Capture the cell that displays the provided text and extract its [X, Y] central coordinate. 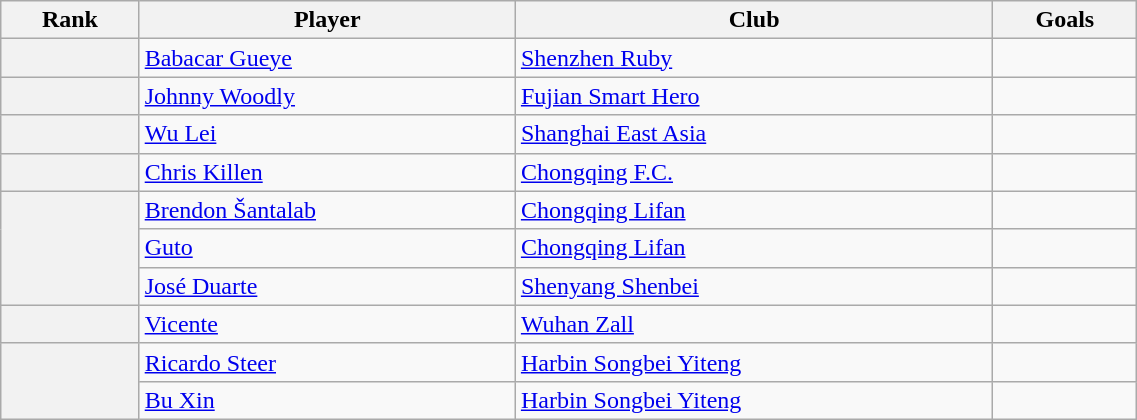
Vicente [327, 324]
Wu Lei [327, 134]
Club [754, 20]
Wuhan Zall [754, 324]
Fujian Smart Hero [754, 96]
Babacar Gueye [327, 58]
Ricardo Steer [327, 362]
Chris Killen [327, 172]
Johnny Woodly [327, 96]
Bu Xin [327, 400]
José Duarte [327, 286]
Shenyang Shenbei [754, 286]
Chongqing F.C. [754, 172]
Brendon Šantalab [327, 210]
Goals [1065, 20]
Guto [327, 248]
Shenzhen Ruby [754, 58]
Shanghai East Asia [754, 134]
Player [327, 20]
Rank [70, 20]
